Extract the [X, Y] coordinate from the center of the cell holding the provided text.  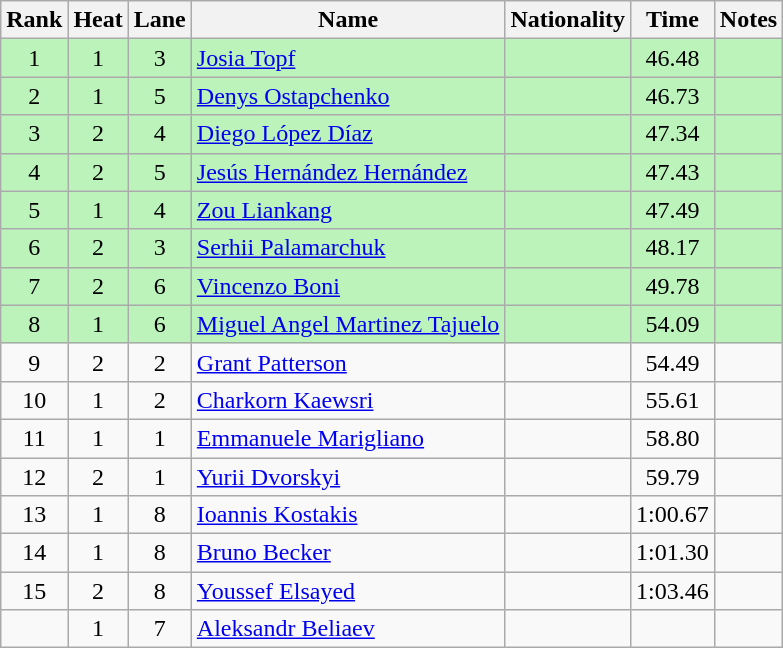
47.49 [673, 210]
Zou Liankang [348, 210]
Vincenzo Boni [348, 286]
Grant Patterson [348, 362]
Josia Topf [348, 58]
48.17 [673, 248]
Serhii Palamarchuk [348, 248]
Charkorn Kaewsri [348, 400]
10 [34, 400]
Heat [98, 20]
54.49 [673, 362]
Miguel Angel Martinez Tajuelo [348, 324]
Aleksandr Beliaev [348, 629]
14 [34, 553]
49.78 [673, 286]
1:00.67 [673, 515]
Jesús Hernández Hernández [348, 172]
Bruno Becker [348, 553]
Diego López Díaz [348, 134]
9 [34, 362]
46.73 [673, 96]
Lane [160, 20]
Ioannis Kostakis [348, 515]
Name [348, 20]
Emmanuele Marigliano [348, 438]
13 [34, 515]
12 [34, 477]
Youssef Elsayed [348, 591]
Denys Ostapchenko [348, 96]
1:01.30 [673, 553]
59.79 [673, 477]
55.61 [673, 400]
46.48 [673, 58]
Rank [34, 20]
Yurii Dvorskyi [348, 477]
11 [34, 438]
15 [34, 591]
Time [673, 20]
Nationality [568, 20]
47.43 [673, 172]
47.34 [673, 134]
1:03.46 [673, 591]
Notes [748, 20]
54.09 [673, 324]
58.80 [673, 438]
